Output the (X, Y) coordinate of the center of the cell containing the given text.  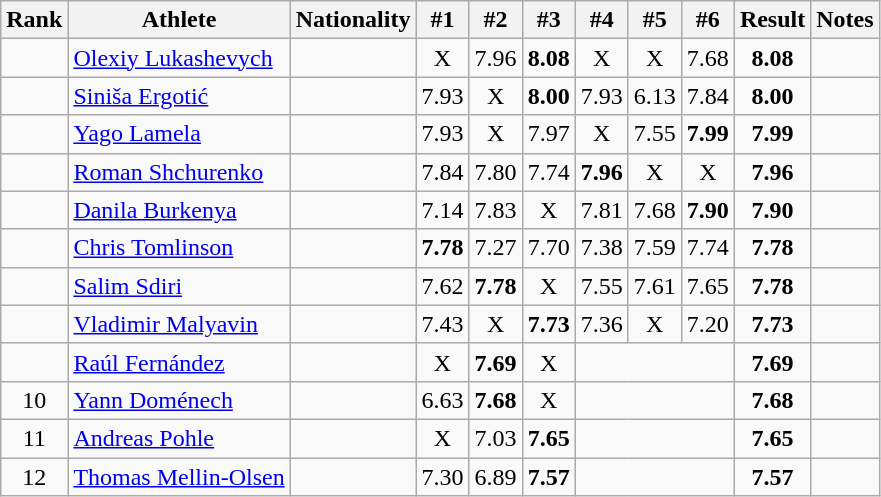
7.14 (442, 210)
7.36 (602, 324)
7.38 (602, 248)
7.43 (442, 324)
10 (34, 400)
#5 (654, 20)
Result (772, 20)
Siniša Ergotić (179, 96)
#6 (708, 20)
7.83 (496, 210)
Yann Doménech (179, 400)
Chris Tomlinson (179, 248)
Thomas Mellin-Olsen (179, 477)
Roman Shchurenko (179, 172)
Danila Burkenya (179, 210)
Salim Sdiri (179, 286)
7.97 (548, 134)
6.89 (496, 477)
#1 (442, 20)
7.30 (442, 477)
Rank (34, 20)
12 (34, 477)
11 (34, 438)
Notes (845, 20)
7.59 (654, 248)
7.70 (548, 248)
Nationality (353, 20)
6.63 (442, 400)
Raúl Fernández (179, 362)
#3 (548, 20)
Vladimir Malyavin (179, 324)
#4 (602, 20)
7.03 (496, 438)
Andreas Pohle (179, 438)
7.61 (654, 286)
Olexiy Lukashevych (179, 58)
7.27 (496, 248)
Yago Lamela (179, 134)
7.80 (496, 172)
7.81 (602, 210)
7.62 (442, 286)
6.13 (654, 96)
#2 (496, 20)
7.20 (708, 324)
Athlete (179, 20)
